Locate the cell with the specified text and output its [X, Y] center coordinate. 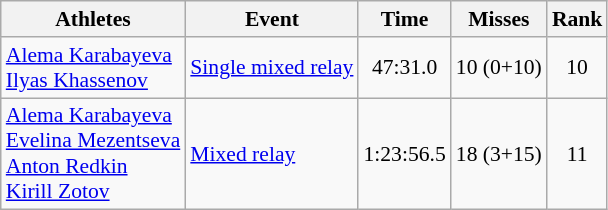
Misses [499, 19]
10 (0+10) [499, 68]
Rank [578, 19]
47:31.0 [404, 68]
Alema KarabayevaEvelina MezentsevaAnton RedkinKirill Zotov [94, 154]
Athletes [94, 19]
Event [272, 19]
Mixed relay [272, 154]
Alema KarabayevaIlyas Khassenov [94, 68]
11 [578, 154]
Time [404, 19]
Single mixed relay [272, 68]
1:23:56.5 [404, 154]
18 (3+15) [499, 154]
10 [578, 68]
